Scan for the cell matching the given text and deliver its (X, Y) coordinate at center. 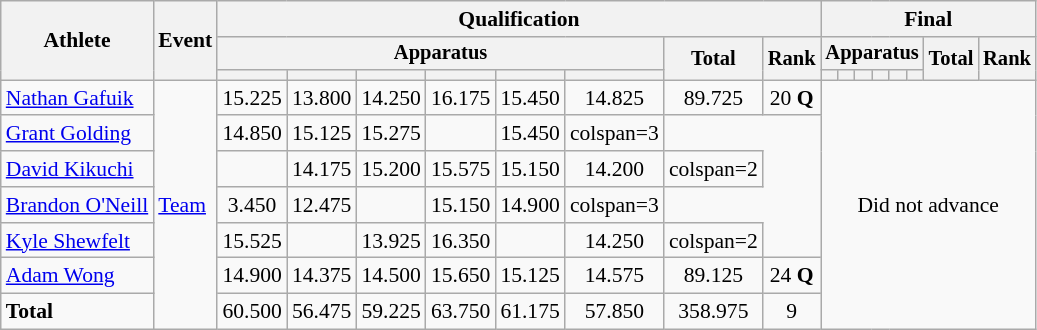
63.750 (460, 312)
89.725 (714, 98)
Brandon O'Neill (78, 205)
9 (792, 312)
24 Q (792, 276)
Athlete (78, 40)
14.175 (322, 169)
12.475 (322, 205)
15.225 (252, 98)
Grant Golding (78, 134)
Adam Wong (78, 276)
Kyle Shewfelt (78, 241)
14.850 (252, 134)
Event (185, 40)
14.575 (614, 276)
57.850 (614, 312)
61.175 (530, 312)
59.225 (390, 312)
14.200 (614, 169)
60.500 (252, 312)
Team (185, 204)
15.275 (390, 134)
13.800 (322, 98)
20 Q (792, 98)
89.125 (714, 276)
16.350 (460, 241)
15.650 (460, 276)
358.975 (714, 312)
14.500 (390, 276)
3.450 (252, 205)
15.525 (252, 241)
14.825 (614, 98)
Did not advance (928, 204)
56.475 (322, 312)
13.925 (390, 241)
16.175 (460, 98)
Qualification (518, 19)
15.200 (390, 169)
Nathan Gafuik (78, 98)
Final (928, 19)
15.575 (460, 169)
14.375 (322, 276)
David Kikuchi (78, 169)
